Pinpoint the cell where the given text exists, returning its (x, y) midpoint coordinate. 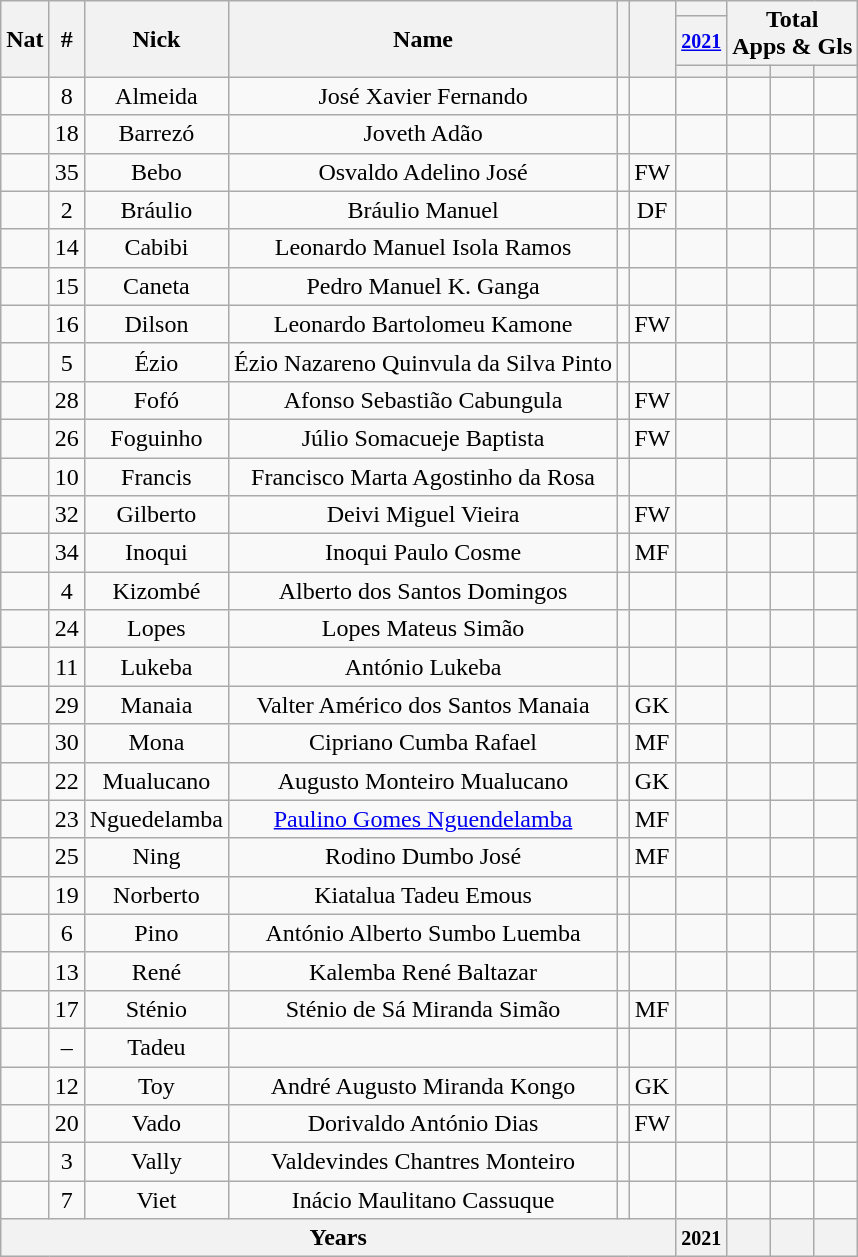
14 (66, 248)
34 (66, 553)
Cipriano Cumba Rafael (424, 743)
Dilson (156, 324)
Cabibi (156, 248)
12 (66, 1085)
20 (66, 1124)
25 (66, 857)
DF (652, 210)
22 (66, 781)
Foguinho (156, 438)
Kizombé (156, 591)
19 (66, 895)
13 (66, 971)
Inoqui (156, 553)
Pedro Manuel K. Ganga (424, 286)
René (156, 971)
Manaia (156, 705)
16 (66, 324)
Years (338, 1238)
8 (66, 96)
Paulino Gomes Nguendelamba (424, 819)
Augusto Monteiro Mualucano (424, 781)
Fofó (156, 400)
35 (66, 172)
Norberto (156, 895)
15 (66, 286)
Inácio Maulitano Cassuque (424, 1200)
Leonardo Bartolomeu Kamone (424, 324)
7 (66, 1200)
Lopes (156, 629)
4 (66, 591)
# (66, 39)
Valdevindes Chantres Monteiro (424, 1162)
Vado (156, 1124)
Alberto dos Santos Domingos (424, 591)
Sténio (156, 1009)
André Augusto Miranda Kongo (424, 1085)
Dorivaldo António Dias (424, 1124)
29 (66, 705)
17 (66, 1009)
Valter Américo dos Santos Manaia (424, 705)
23 (66, 819)
Caneta (156, 286)
32 (66, 515)
Rodino Dumbo José (424, 857)
– (66, 1047)
Ning (156, 857)
Almeida (156, 96)
Afonso Sebastião Cabungula (424, 400)
Gilberto (156, 515)
6 (66, 933)
Tadeu (156, 1047)
26 (66, 438)
Nguedelamba (156, 819)
Francisco Marta Agostinho da Rosa (424, 477)
Toy (156, 1085)
Bráulio (156, 210)
Lopes Mateus Simão (424, 629)
Viet (156, 1200)
José Xavier Fernando (424, 96)
Kalemba René Baltazar (424, 971)
Lukeba (156, 667)
Mualucano (156, 781)
Leonardo Manuel Isola Ramos (424, 248)
24 (66, 629)
Pino (156, 933)
Barrezó (156, 134)
Joveth Adão (424, 134)
Osvaldo Adelino José (424, 172)
Name (424, 39)
Nat (25, 39)
TotalApps & Gls (792, 34)
Deivi Miguel Vieira (424, 515)
Francis (156, 477)
Sténio de Sá Miranda Simão (424, 1009)
António Lukeba (424, 667)
Kiatalua Tadeu Emous (424, 895)
3 (66, 1162)
28 (66, 400)
Vally (156, 1162)
Bráulio Manuel (424, 210)
Bebo (156, 172)
Ézio (156, 362)
2 (66, 210)
Júlio Somacueje Baptista (424, 438)
Ézio Nazareno Quinvula da Silva Pinto (424, 362)
10 (66, 477)
Mona (156, 743)
5 (66, 362)
Inoqui Paulo Cosme (424, 553)
18 (66, 134)
11 (66, 667)
30 (66, 743)
António Alberto Sumbo Luemba (424, 933)
Nick (156, 39)
